Return the [x, y] coordinate for the center point of the cell that contains the specified text.  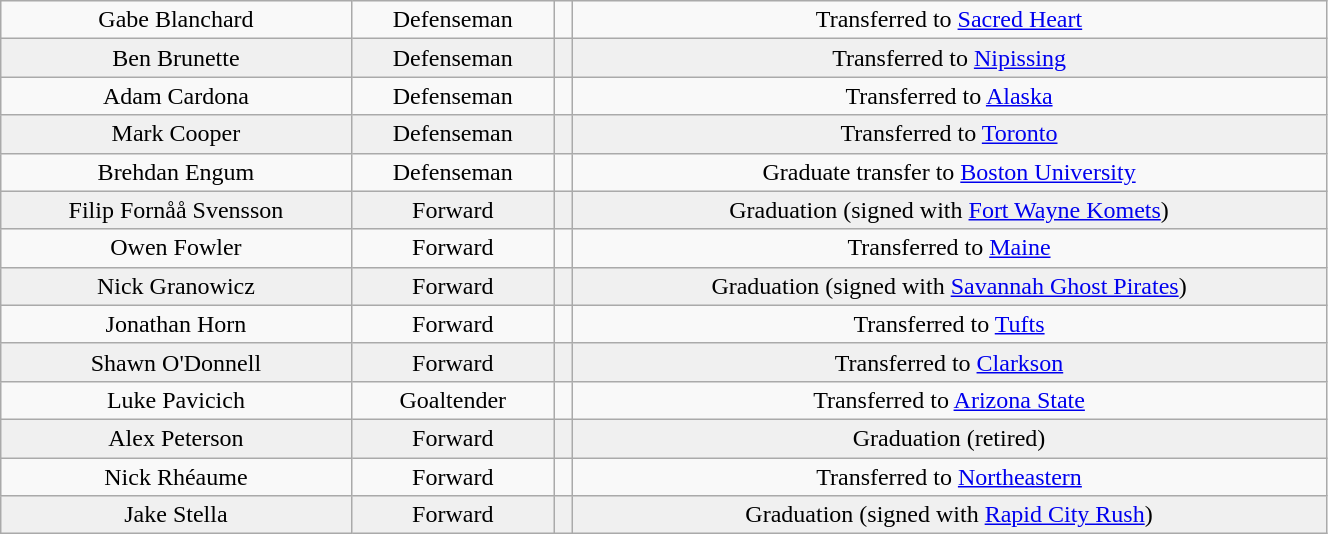
Transferred to Alaska [950, 96]
Filip Fornåå Svensson [176, 210]
Jonathan Horn [176, 324]
Alex Peterson [176, 438]
Graduate transfer to Boston University [950, 172]
Graduation (signed with Rapid City Rush) [950, 515]
Owen Fowler [176, 248]
Graduation (signed with Savannah Ghost Pirates) [950, 286]
Adam Cardona [176, 96]
Transferred to Northeastern [950, 477]
Transferred to Toronto [950, 134]
Luke Pavicich [176, 400]
Ben Brunette [176, 58]
Shawn O'Donnell [176, 362]
Graduation (signed with Fort Wayne Komets) [950, 210]
Gabe Blanchard [176, 20]
Jake Stella [176, 515]
Transferred to Sacred Heart [950, 20]
Nick Granowicz [176, 286]
Transferred to Maine [950, 248]
Transferred to Tufts [950, 324]
Brehdan Engum [176, 172]
Mark Cooper [176, 134]
Transferred to Nipissing [950, 58]
Transferred to Arizona State [950, 400]
Goaltender [452, 400]
Transferred to Clarkson [950, 362]
Graduation (retired) [950, 438]
Nick Rhéaume [176, 477]
